Identify which cell holds the provided text, then report its [x, y] central coordinate. 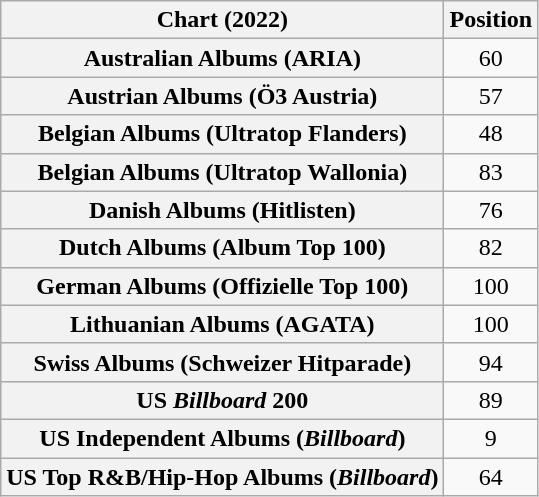
57 [491, 96]
48 [491, 134]
US Top R&B/Hip-Hop Albums (Billboard) [222, 477]
Danish Albums (Hitlisten) [222, 210]
60 [491, 58]
Lithuanian Albums (AGATA) [222, 324]
82 [491, 248]
Austrian Albums (Ö3 Austria) [222, 96]
German Albums (Offizielle Top 100) [222, 286]
Swiss Albums (Schweizer Hitparade) [222, 362]
83 [491, 172]
Belgian Albums (Ultratop Flanders) [222, 134]
Position [491, 20]
9 [491, 438]
Dutch Albums (Album Top 100) [222, 248]
Belgian Albums (Ultratop Wallonia) [222, 172]
US Billboard 200 [222, 400]
89 [491, 400]
Australian Albums (ARIA) [222, 58]
64 [491, 477]
Chart (2022) [222, 20]
76 [491, 210]
US Independent Albums (Billboard) [222, 438]
94 [491, 362]
